Search for the cell housing the specified text and yield its [X, Y] center coordinate. 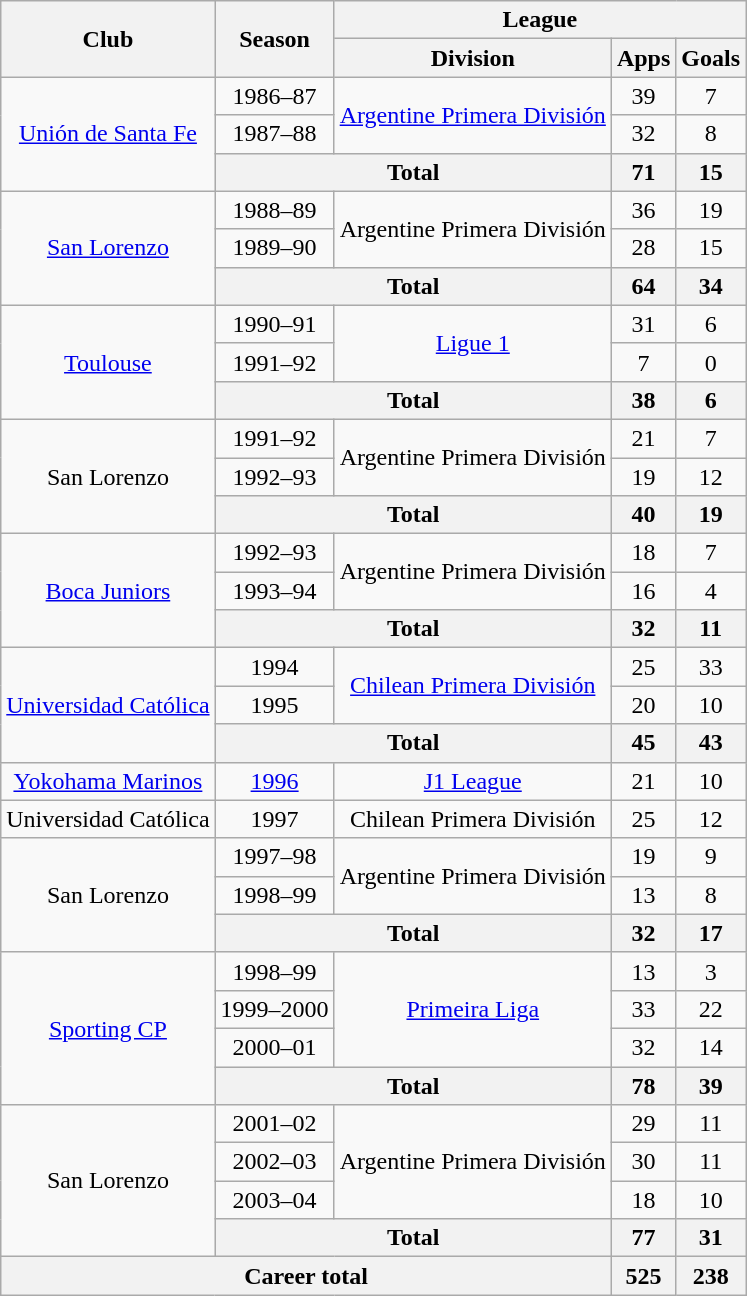
Boca Juniors [108, 591]
34 [711, 286]
2000–01 [274, 1047]
9 [711, 857]
45 [643, 743]
525 [643, 1276]
1999–2000 [274, 1009]
1997–98 [274, 857]
2002–03 [274, 1162]
Club [108, 39]
Primeira Liga [472, 1009]
14 [711, 1047]
J1 League [472, 781]
Ligue 1 [472, 343]
238 [711, 1276]
30 [643, 1162]
1989–90 [274, 248]
Career total [306, 1276]
0 [711, 362]
1993–94 [274, 591]
71 [643, 172]
1988–89 [274, 210]
1997 [274, 819]
Yokohama Marinos [108, 781]
78 [643, 1085]
28 [643, 248]
Sporting CP [108, 1028]
1990–91 [274, 324]
17 [711, 933]
16 [643, 591]
Goals [711, 58]
22 [711, 1009]
1995 [274, 705]
Unión de Santa Fe [108, 134]
4 [711, 591]
Division [472, 58]
20 [643, 705]
3 [711, 971]
Season [274, 39]
Apps [643, 58]
League [540, 20]
1987–88 [274, 134]
64 [643, 286]
43 [711, 743]
1996 [274, 781]
38 [643, 400]
2003–04 [274, 1200]
Toulouse [108, 362]
1994 [274, 667]
77 [643, 1238]
36 [643, 210]
2001–02 [274, 1124]
29 [643, 1124]
40 [643, 515]
1986–87 [274, 96]
